Extract the [X, Y] coordinate from the center of the cell holding the provided text.  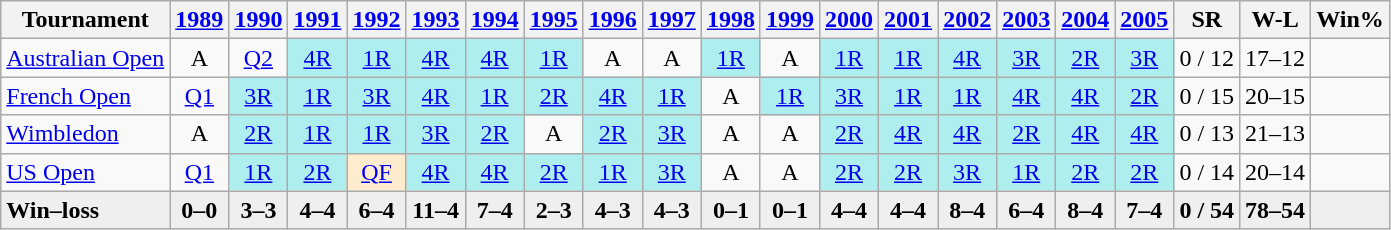
French Open [86, 96]
Win% [1350, 20]
Wimbledon [86, 134]
1996 [612, 20]
2000 [848, 20]
Australian Open [86, 58]
17–12 [1276, 58]
3–3 [258, 210]
W-L [1276, 20]
1995 [554, 20]
Tournament [86, 20]
20–15 [1276, 96]
21–13 [1276, 134]
0 / 15 [1207, 96]
1999 [790, 20]
1991 [318, 20]
US Open [86, 172]
1990 [258, 20]
Q2 [258, 58]
0–0 [200, 210]
0 / 54 [1207, 210]
2004 [1086, 20]
SR [1207, 20]
0 / 12 [1207, 58]
2003 [1026, 20]
1998 [730, 20]
Win–loss [86, 210]
1989 [200, 20]
11–4 [436, 210]
2005 [1144, 20]
2001 [908, 20]
1997 [672, 20]
2–3 [554, 210]
1993 [436, 20]
1992 [376, 20]
2002 [968, 20]
QF [376, 172]
78–54 [1276, 210]
20–14 [1276, 172]
0 / 14 [1207, 172]
1994 [494, 20]
0 / 13 [1207, 134]
